For the text-containing cell, return its midpoint in (x, y) coordinate format. 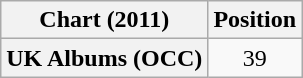
Chart (2011) (104, 20)
UK Albums (OCC) (104, 58)
39 (255, 58)
Position (255, 20)
